Detect which cell encompasses the target text, then output its (X, Y) center coordinate. 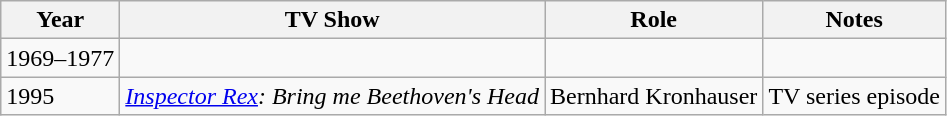
Role (654, 20)
Year (60, 20)
TV Show (332, 20)
1969–1977 (60, 58)
Notes (854, 20)
TV series episode (854, 96)
Inspector Rex: Bring me Beethoven's Head (332, 96)
Bernhard Kronhauser (654, 96)
1995 (60, 96)
